Return the (x, y) coordinate for the center point of the cell that contains the specified text.  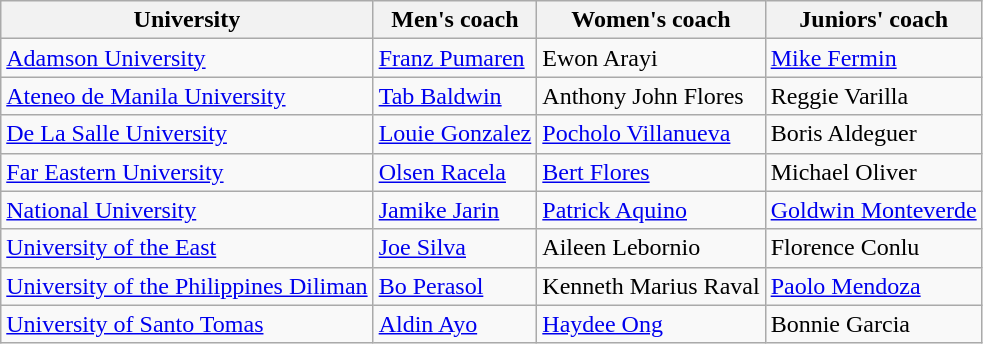
Jamike Jarin (455, 210)
Louie Gonzalez (455, 134)
Michael Oliver (874, 172)
Far Eastern University (187, 172)
Haydee Ong (651, 324)
Ateneo de Manila University (187, 96)
National University (187, 210)
Women's coach (651, 20)
Anthony John Flores (651, 96)
Florence Conlu (874, 248)
Aileen Lebornio (651, 248)
Mike Fermin (874, 58)
Pocholo Villanueva (651, 134)
Ewon Arayi (651, 58)
Franz Pumaren (455, 58)
University of the East (187, 248)
Bert Flores (651, 172)
Adamson University (187, 58)
De La Salle University (187, 134)
Bonnie Garcia (874, 324)
Paolo Mendoza (874, 286)
Joe Silva (455, 248)
Olsen Racela (455, 172)
Reggie Varilla (874, 96)
University of Santo Tomas (187, 324)
Tab Baldwin (455, 96)
Juniors' coach (874, 20)
Men's coach (455, 20)
Boris Aldeguer (874, 134)
Kenneth Marius Raval (651, 286)
Patrick Aquino (651, 210)
Goldwin Monteverde (874, 210)
Aldin Ayo (455, 324)
University of the Philippines Diliman (187, 286)
Bo Perasol (455, 286)
University (187, 20)
